Pinpoint the cell where the given text exists, returning its (X, Y) midpoint coordinate. 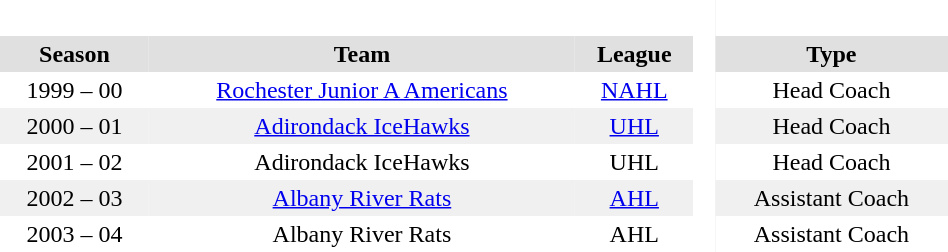
Type (832, 54)
Team (362, 54)
2003 – 04 (74, 234)
2001 – 02 (74, 162)
NAHL (634, 90)
2002 – 03 (74, 198)
League (634, 54)
1999 – 00 (74, 90)
Season (74, 54)
Rochester Junior A Americans (362, 90)
2000 – 01 (74, 126)
